Search for the cell housing the specified text and yield its [X, Y] center coordinate. 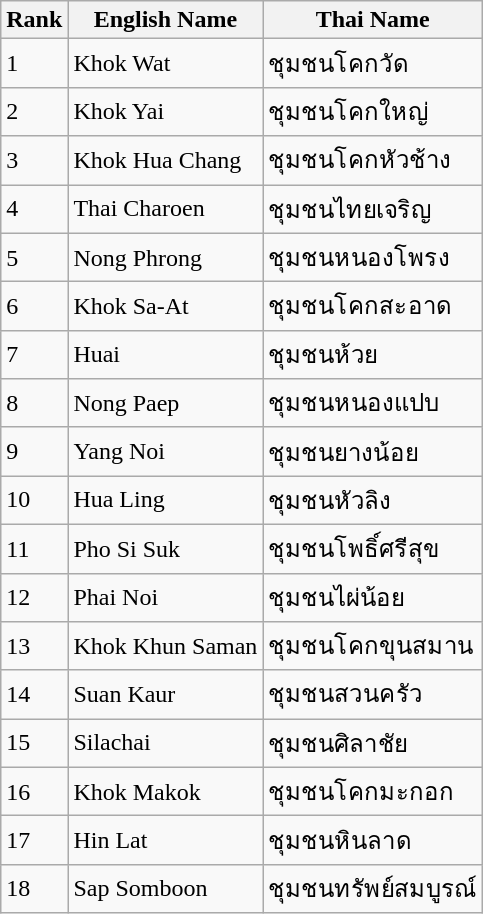
Nong Phrong [166, 258]
6 [34, 306]
8 [34, 404]
5 [34, 258]
ชุมชนโคกใหญ่ [373, 112]
ชุมชนไทยเจริญ [373, 208]
Hua Ling [166, 500]
Phai Noi [166, 598]
Huai [166, 354]
ชุมชนโคกขุนสมาน [373, 646]
2 [34, 112]
Khok Hua Chang [166, 160]
Khok Yai [166, 112]
9 [34, 452]
Sap Somboon [166, 888]
ชุมชนไผ่น้อย [373, 598]
Khok Sa-At [166, 306]
ชุมชนยางน้อย [373, 452]
ชุมชนศิลาชัย [373, 744]
ชุมชนโคกวัด [373, 64]
7 [34, 354]
Khok Makok [166, 792]
3 [34, 160]
12 [34, 598]
Khok Wat [166, 64]
11 [34, 548]
Thai Charoen [166, 208]
ชุมชนโพธิ์ศรีสุข [373, 548]
Thai Name [373, 20]
Khok Khun Saman [166, 646]
ชุมชนหนองโพรง [373, 258]
ชุมชนหินลาด [373, 840]
ชุมชนหนองแปบ [373, 404]
18 [34, 888]
Rank [34, 20]
Suan Kaur [166, 694]
Nong Paep [166, 404]
ชุมชนห้วย [373, 354]
17 [34, 840]
10 [34, 500]
ชุมชนโคกหัวช้าง [373, 160]
ชุมชนโคกมะกอก [373, 792]
Pho Si Suk [166, 548]
ชุมชนหัวลิง [373, 500]
Hin Lat [166, 840]
14 [34, 694]
16 [34, 792]
ชุมชนทรัพย์สมบูรณ์ [373, 888]
13 [34, 646]
English Name [166, 20]
ชุมชนสวนครัว [373, 694]
Silachai [166, 744]
Yang Noi [166, 452]
1 [34, 64]
ชุมชนโคกสะอาด [373, 306]
15 [34, 744]
4 [34, 208]
